Identify which cell holds the provided text, then report its [x, y] central coordinate. 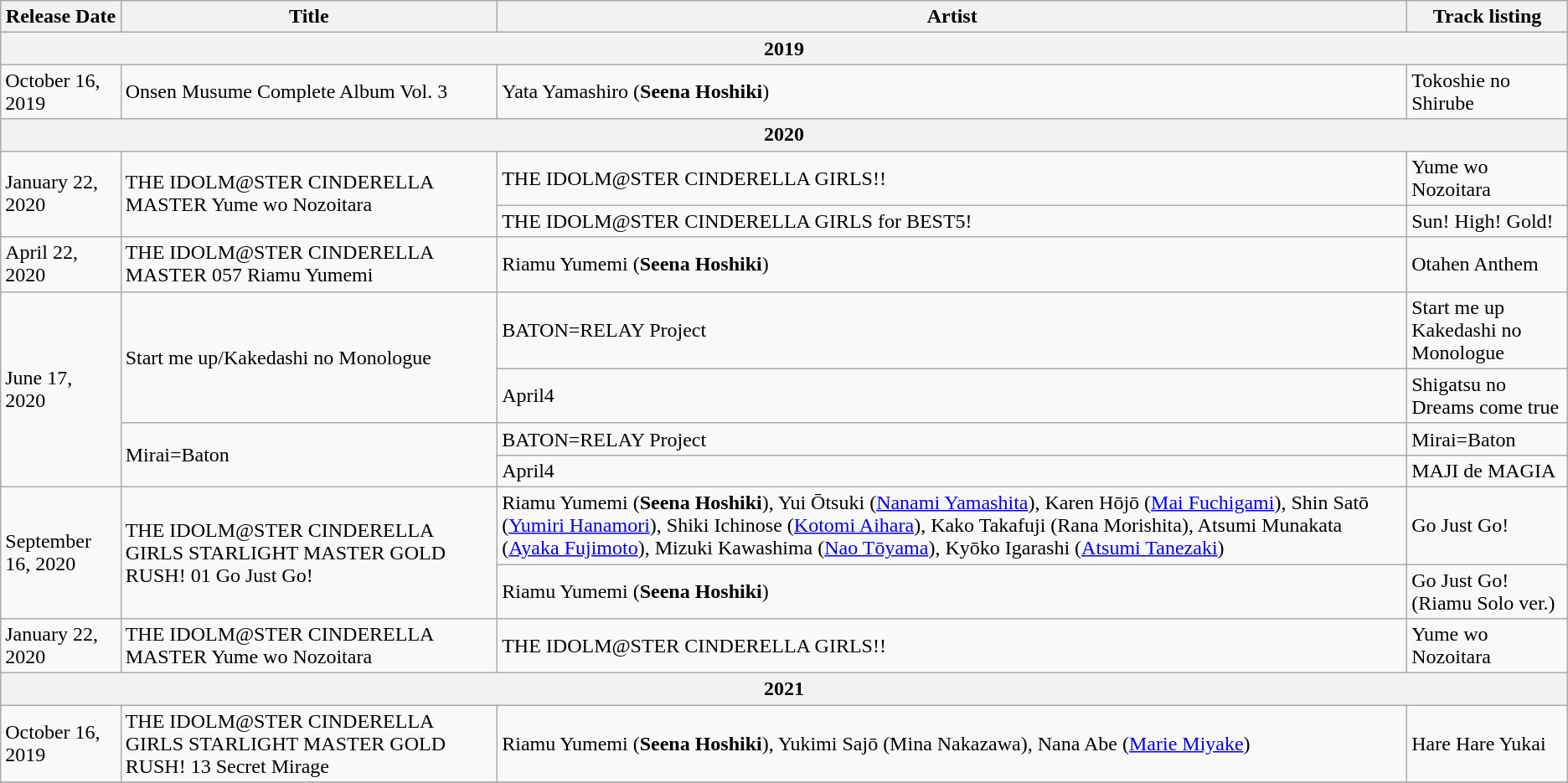
Release Date [60, 17]
THE IDOLM@STER CINDERELLA GIRLS STARLIGHT MASTER GOLD RUSH! 13 Secret Mirage [309, 744]
Hare Hare Yukai [1488, 744]
Go Just Go! (Riamu Solo ver.) [1488, 591]
THE IDOLM@STER CINDERELLA MASTER 057 Riamu Yumemi [309, 265]
MAJI de MAGIA [1488, 471]
Shigatsu no Dreams come true [1488, 395]
THE IDOLM@STER CINDERELLA GIRLS STARLIGHT MASTER GOLD RUSH! 01 Go Just Go! [309, 553]
June 17, 2020 [60, 389]
Otahen Anthem [1488, 265]
Track listing [1488, 17]
Riamu Yumemi (Seena Hoshiki), Yukimi Sajō (Mina Nakazawa), Nana Abe (Marie Miyake) [952, 744]
Tokoshie no Shirube [1488, 92]
Yata Yamashiro (Seena Hoshiki) [952, 92]
2019 [784, 49]
Sun! High! Gold! [1488, 221]
Artist [952, 17]
September 16, 2020 [60, 553]
Onsen Musume Complete Album Vol. 3 [309, 92]
Start me up/Kakedashi no Monologue [309, 357]
2020 [784, 135]
Title [309, 17]
April 22, 2020 [60, 265]
Start me upKakedashi no Monologue [1488, 330]
THE IDOLM@STER CINDERELLA GIRLS for BEST5! [952, 221]
2021 [784, 689]
Go Just Go! [1488, 525]
